Find where the given text appears and provide that cell's center as (x, y) coordinate. 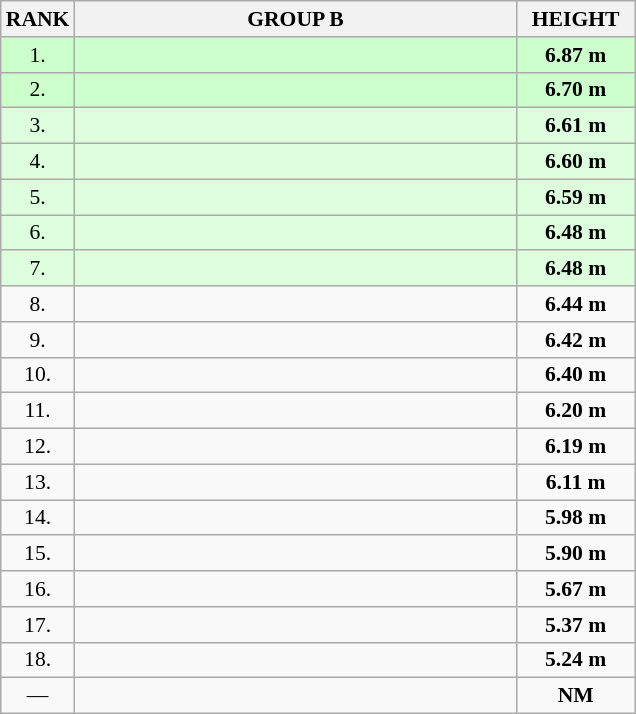
2. (38, 90)
3. (38, 126)
5. (38, 197)
6.44 m (576, 304)
5.67 m (576, 589)
11. (38, 411)
5.98 m (576, 518)
1. (38, 55)
18. (38, 660)
6.19 m (576, 447)
5.37 m (576, 625)
6.87 m (576, 55)
9. (38, 340)
5.90 m (576, 554)
6.42 m (576, 340)
6. (38, 233)
6.11 m (576, 482)
NM (576, 696)
6.60 m (576, 162)
6.40 m (576, 375)
7. (38, 269)
6.70 m (576, 90)
8. (38, 304)
13. (38, 482)
12. (38, 447)
15. (38, 554)
— (38, 696)
6.20 m (576, 411)
10. (38, 375)
4. (38, 162)
5.24 m (576, 660)
17. (38, 625)
GROUP B (295, 19)
16. (38, 589)
6.61 m (576, 126)
6.59 m (576, 197)
HEIGHT (576, 19)
14. (38, 518)
RANK (38, 19)
